Locate the cell with the specified text and output its [X, Y] center coordinate. 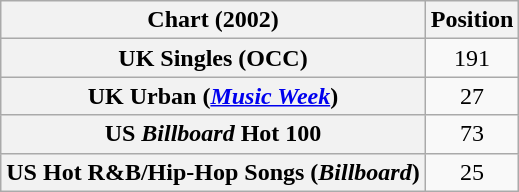
73 [472, 134]
Chart (2002) [213, 20]
UK Singles (OCC) [213, 58]
Position [472, 20]
191 [472, 58]
UK Urban (Music Week) [213, 96]
27 [472, 96]
US Hot R&B/Hip-Hop Songs (Billboard) [213, 172]
US Billboard Hot 100 [213, 134]
25 [472, 172]
